Locate the cell with the specified text and output its (x, y) center coordinate. 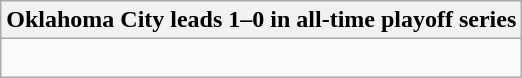
Oklahoma City leads 1–0 in all-time playoff series (262, 20)
